Pinpoint the cell where the given text exists, returning its (X, Y) midpoint coordinate. 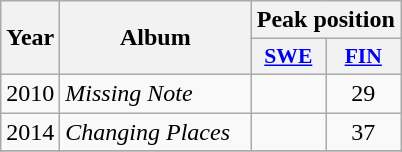
SWE (288, 57)
Changing Places (156, 131)
29 (364, 93)
Year (30, 38)
2014 (30, 131)
Missing Note (156, 93)
37 (364, 131)
FIN (364, 57)
Peak position (326, 20)
Album (156, 38)
2010 (30, 93)
